Locate the cell with the specified text and output its [X, Y] center coordinate. 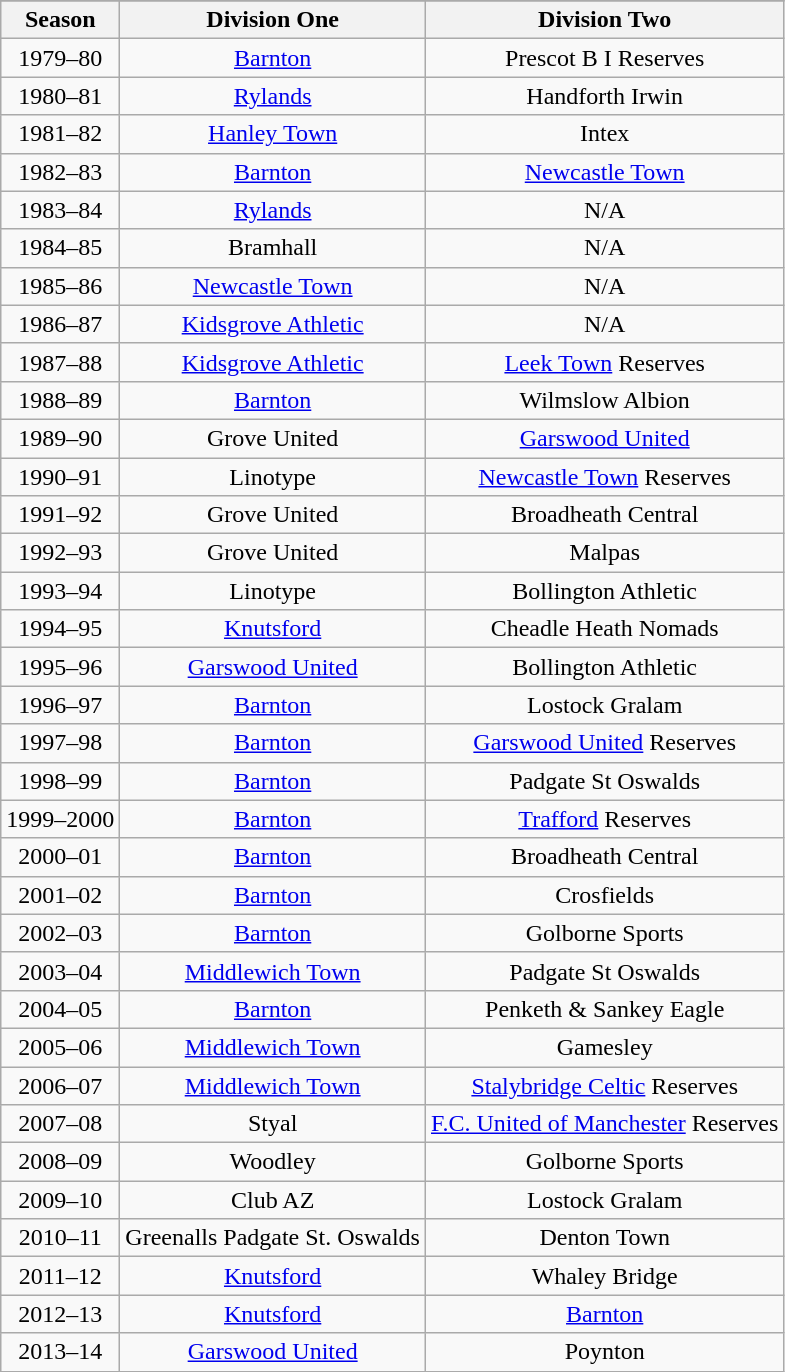
1981–82 [60, 134]
Division One [273, 20]
2012–13 [60, 1314]
1988–89 [60, 400]
1986–87 [60, 324]
1999–2000 [60, 819]
2013–14 [60, 1352]
1987–88 [60, 362]
1990–91 [60, 477]
Intex [604, 134]
2007–08 [60, 1124]
2003–04 [60, 971]
2002–03 [60, 933]
1994–95 [60, 629]
Garswood United Reserves [604, 743]
Greenalls Padgate St. Oswalds [273, 1238]
1992–93 [60, 553]
Club AZ [273, 1200]
1984–85 [60, 248]
1998–99 [60, 781]
Newcastle Town Reserves [604, 477]
Poynton [604, 1352]
Trafford Reserves [604, 819]
2000–01 [60, 857]
1979–80 [60, 58]
1991–92 [60, 515]
1989–90 [60, 438]
Stalybridge Celtic Reserves [604, 1085]
Handforth Irwin [604, 96]
2011–12 [60, 1276]
1985–86 [60, 286]
Denton Town [604, 1238]
Cheadle Heath Nomads [604, 629]
Styal [273, 1124]
1980–81 [60, 96]
Malpas [604, 553]
2009–10 [60, 1200]
Penketh & Sankey Eagle [604, 1009]
2004–05 [60, 1009]
2010–11 [60, 1238]
1993–94 [60, 591]
1982–83 [60, 172]
1996–97 [60, 705]
Division Two [604, 20]
1995–96 [60, 667]
F.C. United of Manchester Reserves [604, 1124]
Whaley Bridge [604, 1276]
Hanley Town [273, 134]
2005–06 [60, 1047]
Leek Town Reserves [604, 362]
2006–07 [60, 1085]
Crosfields [604, 895]
Bramhall [273, 248]
Season [60, 20]
1983–84 [60, 210]
1997–98 [60, 743]
Gamesley [604, 1047]
Prescot B I Reserves [604, 58]
Woodley [273, 1162]
2008–09 [60, 1162]
Wilmslow Albion [604, 400]
2001–02 [60, 895]
